Return (x, y) of the center of cell containing provided text 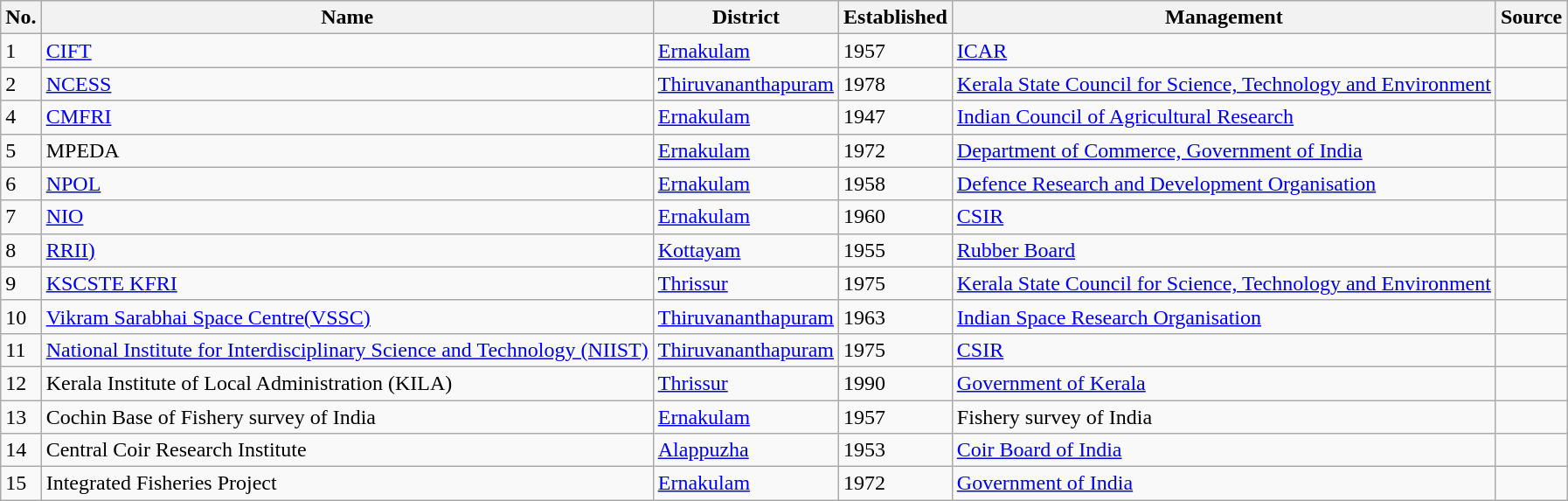
Kerala Institute of Local Administration (KILA) (347, 383)
1960 (896, 217)
National Institute for Interdisciplinary Science and Technology (NIIST) (347, 350)
8 (21, 250)
Management (1224, 17)
Integrated Fisheries Project (347, 484)
NIO (347, 217)
10 (21, 317)
1953 (896, 450)
9 (21, 283)
ICAR (1224, 51)
1963 (896, 317)
5 (21, 150)
1947 (896, 117)
Government of India (1224, 484)
1990 (896, 383)
1958 (896, 184)
NPOL (347, 184)
1 (21, 51)
Source (1531, 17)
RRII) (347, 250)
Rubber Board (1224, 250)
6 (21, 184)
13 (21, 417)
Vikram Sarabhai Space Centre(VSSC) (347, 317)
Alappuzha (746, 450)
Central Coir Research Institute (347, 450)
Name (347, 17)
1955 (896, 250)
District (746, 17)
2 (21, 84)
Indian Council of Agricultural Research (1224, 117)
Established (896, 17)
15 (21, 484)
KSCSTE KFRI (347, 283)
No. (21, 17)
CIFT (347, 51)
Kottayam (746, 250)
NCESS (347, 84)
4 (21, 117)
Fishery survey of India (1224, 417)
CMFRI (347, 117)
Department of Commerce, Government of India (1224, 150)
11 (21, 350)
1978 (896, 84)
MPEDA (347, 150)
Cochin Base of Fishery survey of India (347, 417)
14 (21, 450)
Defence Research and Development Organisation (1224, 184)
Indian Space Research Organisation (1224, 317)
7 (21, 217)
12 (21, 383)
Government of Kerala (1224, 383)
Coir Board of India (1224, 450)
